Scan for the cell matching the given text and deliver its [X, Y] coordinate at center. 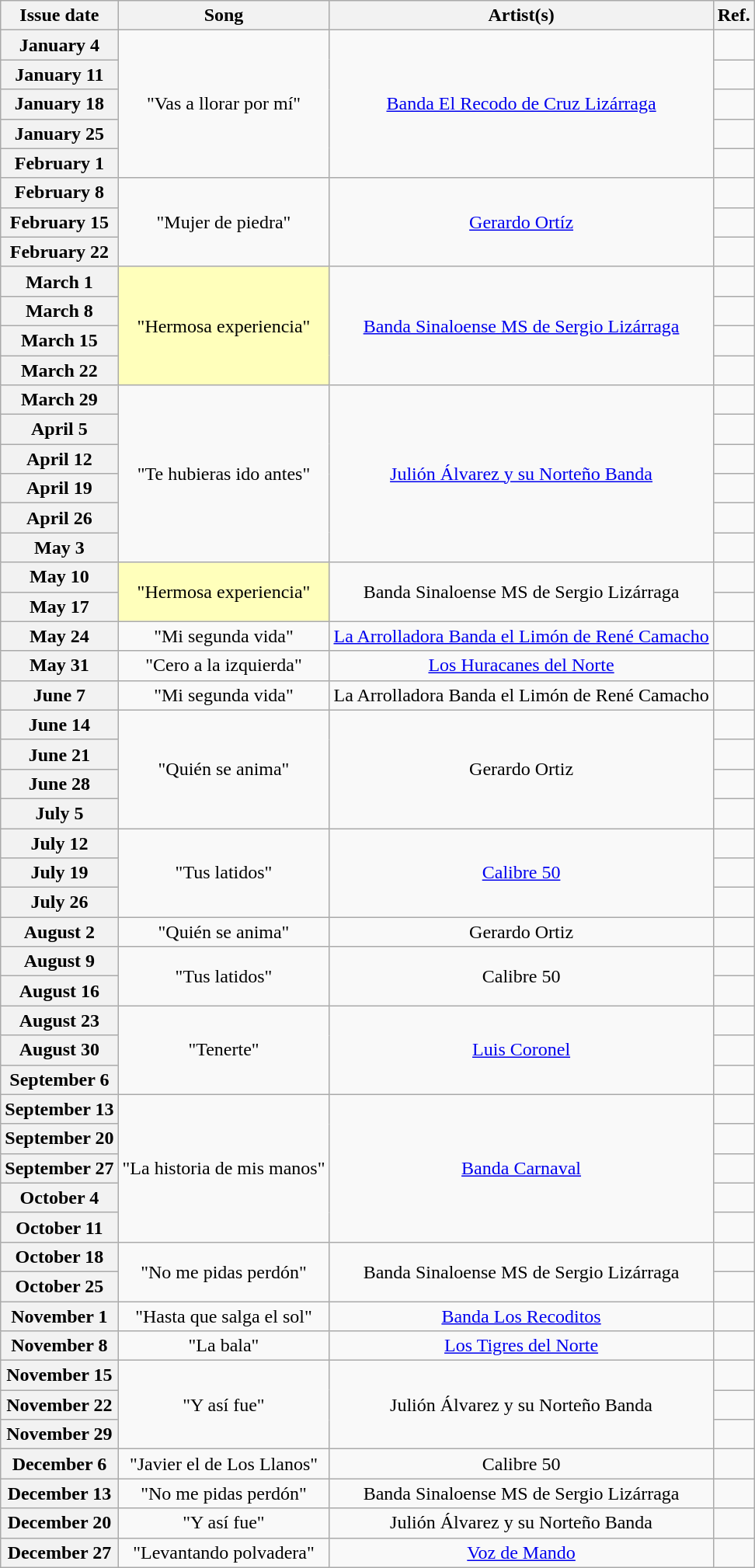
August 16 [59, 991]
"Tenerte" [224, 1050]
April 5 [59, 429]
November 29 [59, 1434]
December 13 [59, 1493]
April 26 [59, 518]
June 28 [59, 784]
June 14 [59, 725]
"Mujer de piedra" [224, 222]
June 7 [59, 695]
January 11 [59, 75]
December 20 [59, 1523]
July 12 [59, 843]
"Vas a llorar por mí" [224, 104]
May 17 [59, 607]
"Te hubieras ido antes" [224, 474]
January 18 [59, 104]
Gerardo Ortíz [521, 222]
October 18 [59, 1257]
July 19 [59, 873]
May 10 [59, 577]
February 8 [59, 193]
"Javier el de Los Llanos" [224, 1464]
May 31 [59, 666]
Luis Coronel [521, 1050]
Voz de Mando [521, 1552]
"La bala" [224, 1346]
Banda El Recodo de Cruz Lizárraga [521, 104]
June 21 [59, 754]
May 24 [59, 636]
April 12 [59, 459]
"Cero a la izquierda" [224, 666]
March 22 [59, 370]
March 29 [59, 400]
August 30 [59, 1050]
Song [224, 16]
January 25 [59, 134]
March 8 [59, 311]
April 19 [59, 488]
Los Tigres del Norte [521, 1346]
August 9 [59, 961]
July 26 [59, 902]
September 6 [59, 1080]
November 1 [59, 1316]
November 15 [59, 1375]
February 1 [59, 163]
October 4 [59, 1198]
Banda Los Recoditos [521, 1316]
December 27 [59, 1552]
October 11 [59, 1227]
September 20 [59, 1139]
Ref. [733, 16]
February 22 [59, 252]
September 27 [59, 1168]
August 2 [59, 932]
December 6 [59, 1464]
August 23 [59, 1020]
November 22 [59, 1405]
October 25 [59, 1286]
May 3 [59, 548]
November 8 [59, 1346]
March 1 [59, 281]
February 15 [59, 222]
September 13 [59, 1109]
Artist(s) [521, 16]
Banda Carnaval [521, 1168]
Issue date [59, 16]
Los Huracanes del Norte [521, 666]
"Levantando polvadera" [224, 1552]
"Hasta que salga el sol" [224, 1316]
January 4 [59, 45]
"La historia de mis manos" [224, 1168]
July 5 [59, 813]
March 15 [59, 340]
